Find where the given text appears and provide that cell's center as [X, Y] coordinate. 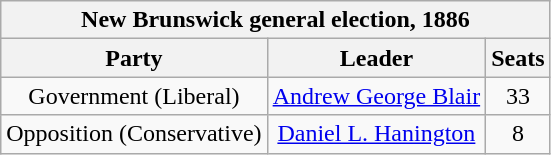
Seats [518, 58]
8 [518, 134]
Opposition (Conservative) [134, 134]
Andrew George Blair [376, 96]
Leader [376, 58]
Party [134, 58]
New Brunswick general election, 1886 [276, 20]
Government (Liberal) [134, 96]
Daniel L. Hanington [376, 134]
33 [518, 96]
